From the cell containing the given text, extract its center point as [x, y] coordinate. 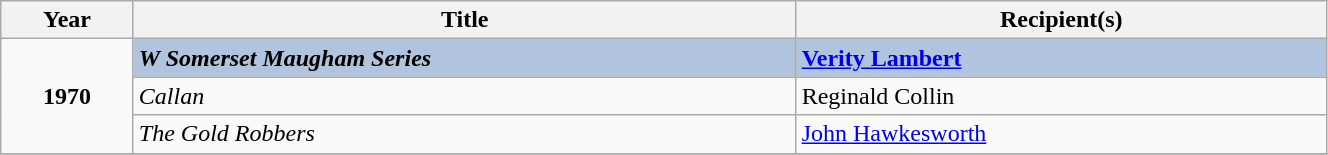
Recipient(s) [1061, 20]
Year [68, 20]
John Hawkesworth [1061, 134]
1970 [68, 96]
Title [464, 20]
W Somerset Maugham Series [464, 58]
Callan [464, 96]
Verity Lambert [1061, 58]
The Gold Robbers [464, 134]
Reginald Collin [1061, 96]
